Determine the [x, y] coordinate at the center of the cell enclosing the given text.  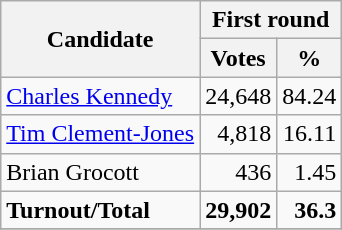
First round [271, 20]
24,648 [238, 96]
Turnout/Total [100, 210]
Brian Grocott [100, 172]
Votes [238, 58]
4,818 [238, 134]
Tim Clement-Jones [100, 134]
84.24 [310, 96]
436 [238, 172]
Charles Kennedy [100, 96]
Candidate [100, 39]
36.3 [310, 210]
16.11 [310, 134]
29,902 [238, 210]
1.45 [310, 172]
% [310, 58]
